Capture the cell that displays the provided text and extract its (X, Y) central coordinate. 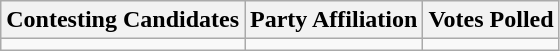
Votes Polled (491, 20)
Contesting Candidates (123, 20)
Party Affiliation (334, 20)
